Return the (X, Y) coordinate for the center point of the cell that contains the specified text.  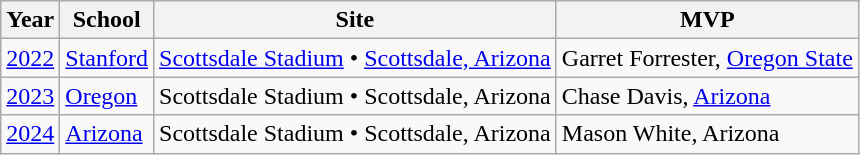
2024 (30, 134)
Year (30, 20)
Garret Forrester, Oregon State (707, 58)
School (107, 20)
Site (356, 20)
2022 (30, 58)
Mason White, Arizona (707, 134)
MVP (707, 20)
Chase Davis, Arizona (707, 96)
Arizona (107, 134)
Oregon (107, 96)
2023 (30, 96)
Stanford (107, 58)
